Pinpoint the cell where the given text exists, returning its [X, Y] midpoint coordinate. 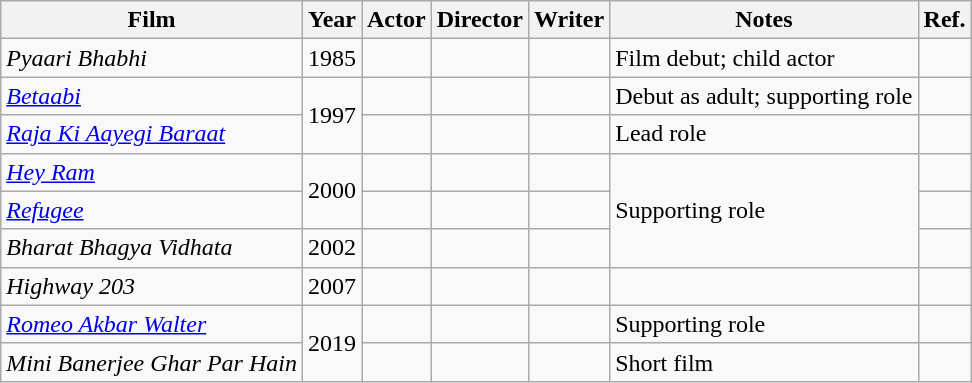
Film debut; child actor [764, 58]
1997 [332, 115]
Director [480, 20]
Lead role [764, 134]
Short film [764, 362]
Ref. [944, 20]
2002 [332, 248]
Film [152, 20]
Raja Ki Aayegi Baraat [152, 134]
2000 [332, 191]
Writer [568, 20]
2019 [332, 343]
Notes [764, 20]
Romeo Akbar Walter [152, 324]
Hey Ram [152, 172]
Mini Banerjee Ghar Par Hain [152, 362]
Actor [397, 20]
Betaabi [152, 96]
Bharat Bhagya Vidhata [152, 248]
1985 [332, 58]
Refugee [152, 210]
2007 [332, 286]
Debut as adult; supporting role [764, 96]
Highway 203 [152, 286]
Pyaari Bhabhi [152, 58]
Year [332, 20]
